Find where the given text appears and provide that cell's center as (x, y) coordinate. 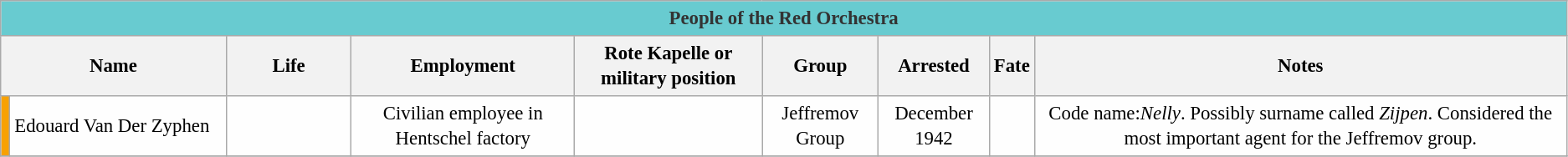
Edouard Van Der Zyphen (118, 125)
Civilian employee in Hentschel factory (464, 125)
December 1942 (934, 125)
Name (114, 65)
Notes (1300, 65)
Fate (1012, 65)
Jeffremov Group (820, 125)
Life (289, 65)
Employment (464, 65)
People of the Red Orchestra (784, 18)
Arrested (934, 65)
Code name:Nelly. Possibly surname called Zijpen. Considered the most important agent for the Jeffremov group. (1300, 125)
Rote Kapelle or military position (669, 65)
Group (820, 65)
